Capture the cell that displays the provided text and extract its [x, y] central coordinate. 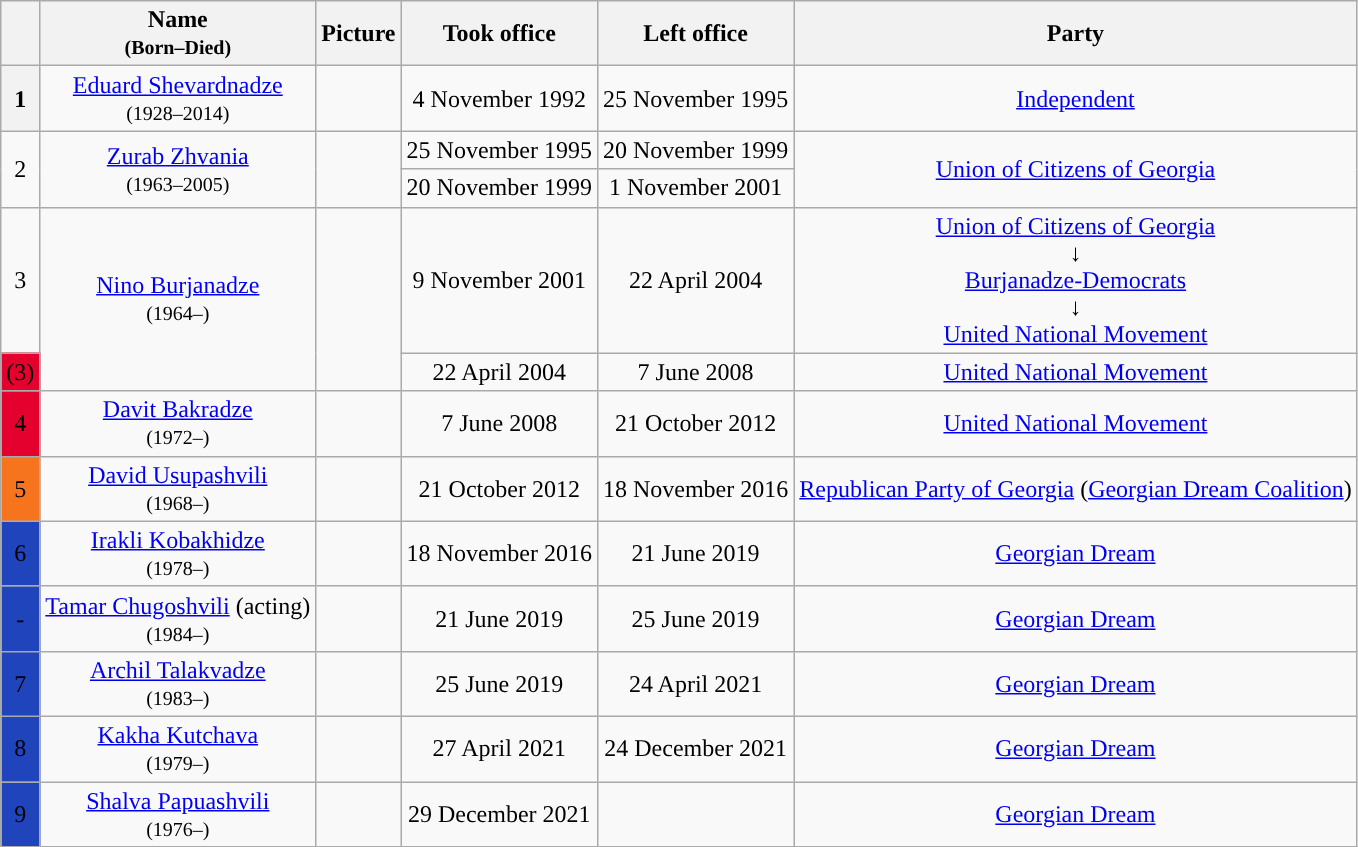
3 [20, 280]
Picture [358, 34]
Archil Talakvadze(1983–) [178, 684]
Union of Citizens of Georgia↓Burjanadze-Democrats↓United National Movement [1076, 280]
Independent [1076, 98]
1 [20, 98]
9 [20, 814]
29 December 2021 [499, 814]
Shalva Papuashvili(1976–) [178, 814]
2 [20, 169]
Kakha Kutchava(1979–) [178, 748]
Name(Born–Died) [178, 34]
Party [1076, 34]
Irakli Kobakhidze(1978–) [178, 554]
7 [20, 684]
4 [20, 424]
Tamar Chugoshvili (acting)(1984–) [178, 618]
Left office [695, 34]
5 [20, 488]
1 November 2001 [695, 188]
27 April 2021 [499, 748]
Davit Bakradze(1972–) [178, 424]
- [20, 618]
David Usupashvili(1968–) [178, 488]
6 [20, 554]
Nino Burjanadze(1964–) [178, 299]
4 November 1992 [499, 98]
24 April 2021 [695, 684]
8 [20, 748]
(3) [20, 372]
Took office [499, 34]
Union of Citizens of Georgia [1076, 169]
9 November 2001 [499, 280]
Eduard Shevardnadze(1928–2014) [178, 98]
Republican Party of Georgia (Georgian Dream Coalition) [1076, 488]
Zurab Zhvania(1963–2005) [178, 169]
24 December 2021 [695, 748]
